Output the (X, Y) coordinate of the center of the cell containing the given text.  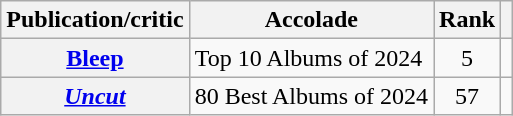
Top 10 Albums of 2024 (311, 58)
80 Best Albums of 2024 (311, 96)
5 (468, 58)
Publication/critic (95, 20)
Uncut (95, 96)
57 (468, 96)
Rank (468, 20)
Accolade (311, 20)
Bleep (95, 58)
